Scan for the cell matching the given text and deliver its [x, y] coordinate at center. 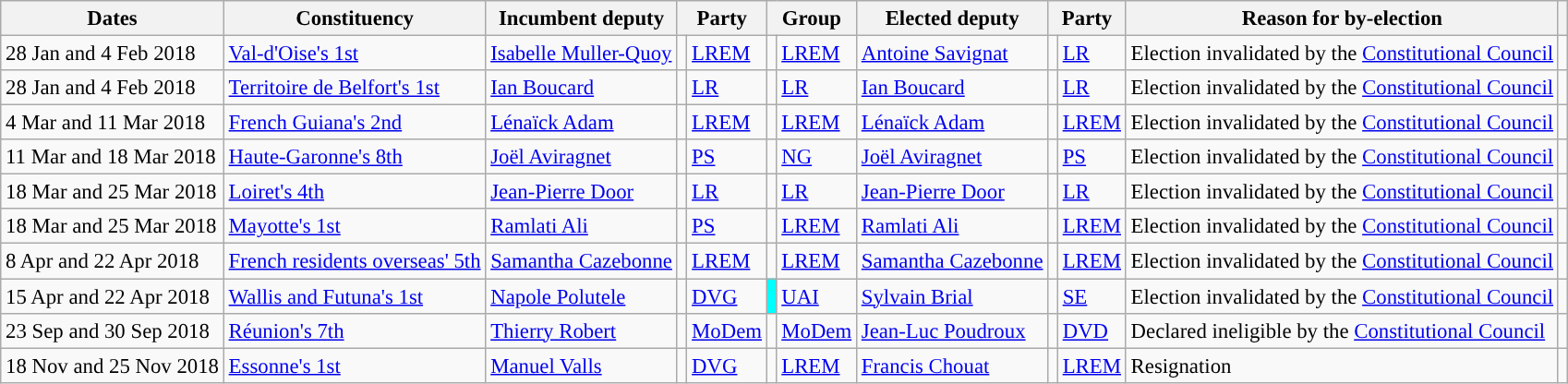
23 Sep and 30 Sep 2018 [113, 330]
Val-d'Oise's 1st [355, 54]
Elected deputy [951, 18]
Essonne's 1st [355, 366]
Réunion's 7th [355, 330]
Group [811, 18]
Thierry Robert [582, 330]
Sylvain Brial [951, 296]
Incumbent deputy [582, 18]
Constituency [355, 18]
Dates [113, 18]
8 Apr and 22 Apr 2018 [113, 261]
Napole Polutele [582, 296]
SE [1092, 296]
Loiret's 4th [355, 192]
11 Mar and 18 Mar 2018 [113, 157]
Mayotte's 1st [355, 226]
Francis Chouat [951, 366]
4 Mar and 11 Mar 2018 [113, 123]
Manuel Valls [582, 366]
Declared ineligible by the Constitutional Council [1342, 330]
18 Nov and 25 Nov 2018 [113, 366]
Antoine Savignat [951, 54]
Reason for by-election [1342, 18]
Territoire de Belfort's 1st [355, 88]
French Guiana's 2nd [355, 123]
NG [816, 157]
Isabelle Muller-Quoy [582, 54]
French residents overseas' 5th [355, 261]
15 Apr and 22 Apr 2018 [113, 296]
UAI [816, 296]
Wallis and Futuna's 1st [355, 296]
DVD [1092, 330]
Jean-Luc Poudroux [951, 330]
Haute-Garonne's 8th [355, 157]
Resignation [1342, 366]
